Scan for the cell matching the given text and deliver its (x, y) coordinate at center. 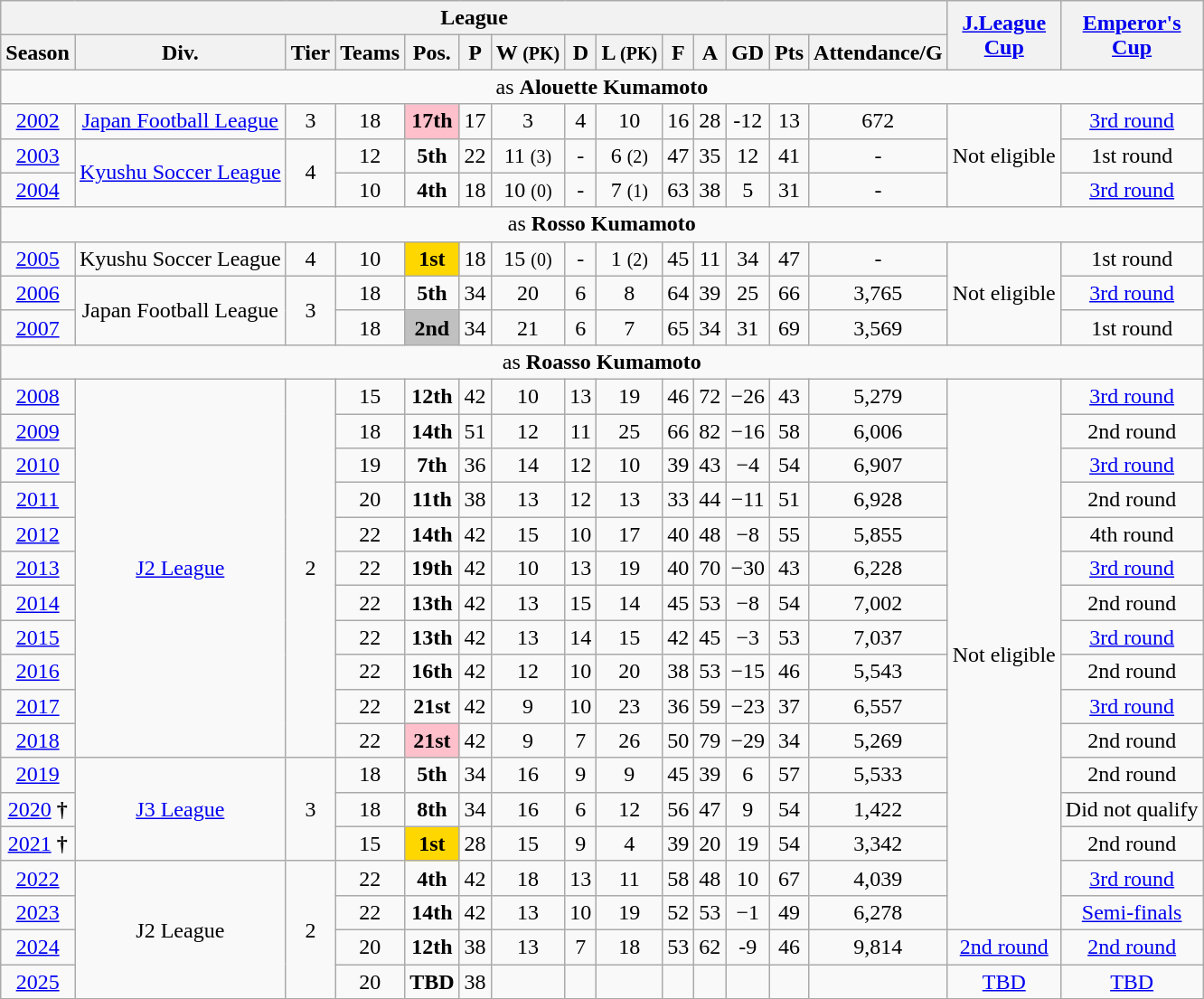
-12 (748, 121)
Div. (180, 52)
2007 (38, 327)
52 (678, 912)
−23 (748, 706)
70 (710, 569)
Pos. (432, 52)
59 (710, 706)
2017 (38, 706)
6,006 (879, 431)
2021 † (38, 843)
4,039 (879, 878)
A (710, 52)
10 (0) (528, 190)
3,765 (879, 293)
69 (788, 327)
79 (710, 740)
−4 (748, 466)
63 (678, 190)
11th (432, 500)
26 (629, 740)
35 (710, 156)
Did not qualify (1132, 809)
37 (788, 706)
6,228 (879, 569)
2011 (38, 500)
19th (432, 569)
7,002 (879, 603)
1 (2) (629, 259)
as Rosso Kumamoto (602, 224)
82 (710, 431)
5,855 (879, 534)
2010 (38, 466)
J3 League (180, 809)
72 (710, 396)
6,278 (879, 912)
23 (629, 706)
−3 (748, 637)
5 (748, 190)
D (580, 52)
3,342 (879, 843)
F (678, 52)
2022 (38, 878)
P (475, 52)
41 (788, 156)
5,543 (879, 672)
Season (38, 52)
L (PK) (629, 52)
6,907 (879, 466)
2009 (38, 431)
2004 (38, 190)
GD (748, 52)
5,533 (879, 775)
−16 (748, 431)
2005 (38, 259)
J.LeagueCup (1003, 35)
as Roasso Kumamoto (602, 362)
Teams (371, 52)
49 (788, 912)
44 (710, 500)
−30 (748, 569)
11 (3) (528, 156)
5,269 (879, 740)
Pts (788, 52)
50 (678, 740)
33 (678, 500)
62 (710, 947)
8 (629, 293)
−29 (748, 740)
W (PK) (528, 52)
-9 (748, 947)
2018 (38, 740)
2003 (38, 156)
4th round (1132, 534)
Attendance/G (879, 52)
2002 (38, 121)
−1 (748, 912)
−11 (748, 500)
Semi-finals (1132, 912)
67 (788, 878)
6,928 (879, 500)
as Alouette Kumamoto (602, 87)
7,037 (879, 637)
5,279 (879, 396)
2013 (38, 569)
2019 (38, 775)
Tier (311, 52)
League (474, 18)
−15 (748, 672)
9,814 (879, 947)
1,422 (879, 809)
2023 (38, 912)
16th (432, 672)
17th (432, 121)
6,557 (879, 706)
672 (879, 121)
2008 (38, 396)
−26 (748, 396)
Emperor'sCup (1132, 35)
2014 (38, 603)
2024 (38, 947)
15 (0) (528, 259)
55 (788, 534)
2016 (38, 672)
2015 (38, 637)
57 (788, 775)
2025 (38, 981)
2012 (38, 534)
21 (528, 327)
56 (678, 809)
2nd (432, 327)
3,569 (879, 327)
64 (678, 293)
2006 (38, 293)
7 (1) (629, 190)
6 (2) (629, 156)
65 (678, 327)
2020 † (38, 809)
8th (432, 809)
7th (432, 466)
